Provide the (x, y) coordinate of the cell's center where the given text is located.  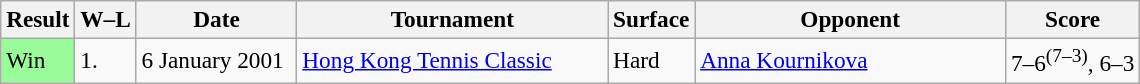
Tournament (452, 19)
Win (38, 60)
1. (106, 60)
W–L (106, 19)
7–6(7–3), 6–3 (1073, 60)
Date (216, 19)
Hong Kong Tennis Classic (452, 60)
6 January 2001 (216, 60)
Hard (652, 60)
Opponent (850, 19)
Score (1073, 19)
Surface (652, 19)
Result (38, 19)
Anna Kournikova (850, 60)
